Identify which cell holds the provided text, then report its (x, y) central coordinate. 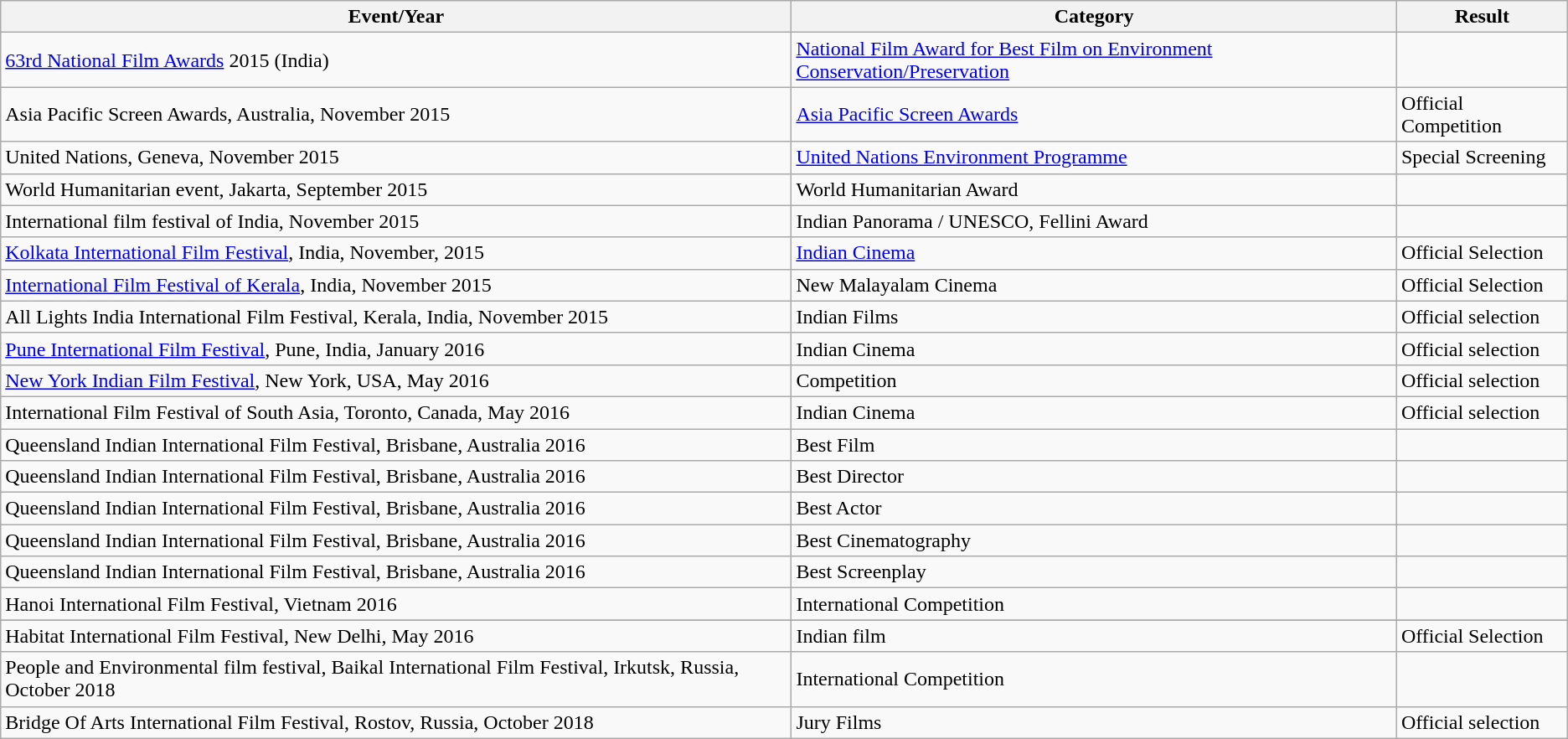
Indian film (1094, 636)
Indian Films (1094, 317)
Category (1094, 17)
Best Film (1094, 445)
World Humanitarian Award (1094, 189)
Asia Pacific Screen Awards (1094, 114)
United Nations, Geneva, November 2015 (396, 158)
63rd National Film Awards 2015 (India) (396, 60)
Best Actor (1094, 509)
Event/Year (396, 17)
World Humanitarian event, Jakarta, September 2015 (396, 189)
New York Indian Film Festival, New York, USA, May 2016 (396, 380)
Result (1482, 17)
United Nations Environment Programme (1094, 158)
Bridge Of Arts International Film Festival, Rostov, Russia, October 2018 (396, 722)
International Film Festival of South Asia, Toronto, Canada, May 2016 (396, 412)
All Lights India International Film Festival, Kerala, India, November 2015 (396, 317)
International Film Festival of Kerala, India, November 2015 (396, 285)
Jury Films (1094, 722)
Special Screening (1482, 158)
Kolkata International Film Festival, India, November, 2015 (396, 253)
National Film Award for Best Film on Environment Conservation/Preservation (1094, 60)
Habitat International Film Festival, New Delhi, May 2016 (396, 636)
Competition (1094, 380)
Indian Panorama / UNESCO, Fellini Award (1094, 221)
Best Cinematography (1094, 540)
Asia Pacific Screen Awards, Australia, November 2015 (396, 114)
Hanoi International Film Festival, Vietnam 2016 (396, 604)
Best Screenplay (1094, 572)
Pune International Film Festival, Pune, India, January 2016 (396, 349)
People and Environmental film festival, Baikal International Film Festival, Irkutsk, Russia, October 2018 (396, 679)
Best Director (1094, 477)
International film festival of India, November 2015 (396, 221)
New Malayalam Cinema (1094, 285)
Official Competition (1482, 114)
